Extract the [x, y] coordinate from the center of the cell holding the provided text.  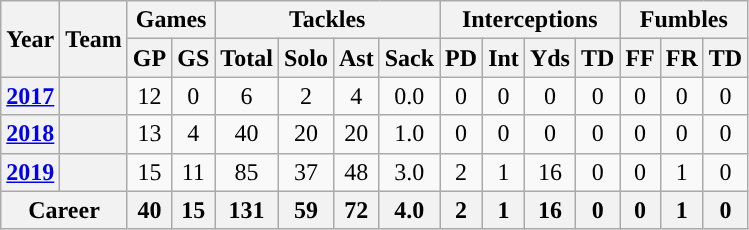
Games [170, 20]
FR [682, 58]
72 [356, 210]
0.0 [409, 96]
11 [194, 172]
Team [94, 39]
85 [247, 172]
48 [356, 172]
PD [462, 58]
Year [30, 39]
GP [149, 58]
2019 [30, 172]
Career [64, 210]
12 [149, 96]
37 [306, 172]
Yds [550, 58]
13 [149, 134]
Int [504, 58]
Interceptions [530, 20]
59 [306, 210]
6 [247, 96]
2018 [30, 134]
4.0 [409, 210]
3.0 [409, 172]
Tackles [328, 20]
Sack [409, 58]
131 [247, 210]
Total [247, 58]
FF [640, 58]
Ast [356, 58]
Fumbles [684, 20]
2017 [30, 96]
GS [194, 58]
1.0 [409, 134]
Solo [306, 58]
